From the cell containing the given text, extract its center point as [X, Y] coordinate. 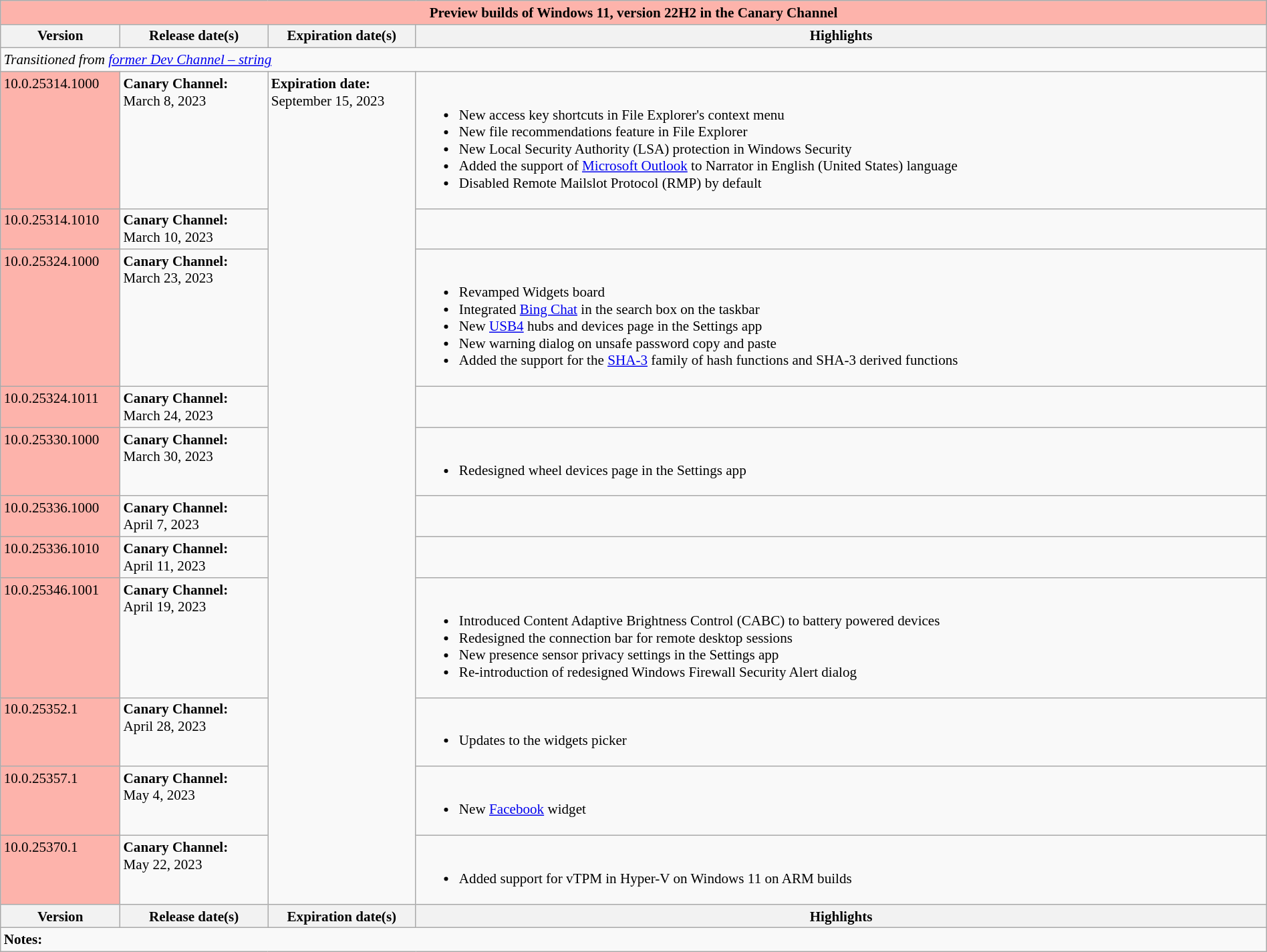
Transitioned from former Dev Channel – string [633, 60]
Canary Channel:April 28, 2023 [194, 732]
Redesigned wheel devices page in the Settings app [841, 461]
10.0.25314.1010 [60, 228]
Added support for vTPM in Hyper-V on Windows 11 on ARM builds [841, 870]
New Facebook widget [841, 800]
10.0.25336.1000 [60, 517]
Expiration date:September 15, 2023 [342, 488]
10.0.25314.1000 [60, 140]
Preview builds of Windows 11, version 22H2 in the Canary Channel [633, 12]
Canary Channel:March 23, 2023 [194, 318]
Updates to the widgets picker [841, 732]
Canary Channel:March 24, 2023 [194, 406]
Canary Channel:March 8, 2023 [194, 140]
Canary Channel:April 7, 2023 [194, 517]
Canary Channel:April 19, 2023 [194, 637]
Canary Channel:March 10, 2023 [194, 228]
Canary Channel:March 30, 2023 [194, 461]
10.0.25370.1 [60, 870]
Canary Channel:May 4, 2023 [194, 800]
10.0.25324.1000 [60, 318]
Canary Channel:May 22, 2023 [194, 870]
Notes: [633, 939]
10.0.25357.1 [60, 800]
10.0.25336.1010 [60, 557]
10.0.25352.1 [60, 732]
10.0.25330.1000 [60, 461]
10.0.25324.1011 [60, 406]
Canary Channel:April 11, 2023 [194, 557]
10.0.25346.1001 [60, 637]
